Extract the [x, y] coordinate from the center of the cell holding the provided text.  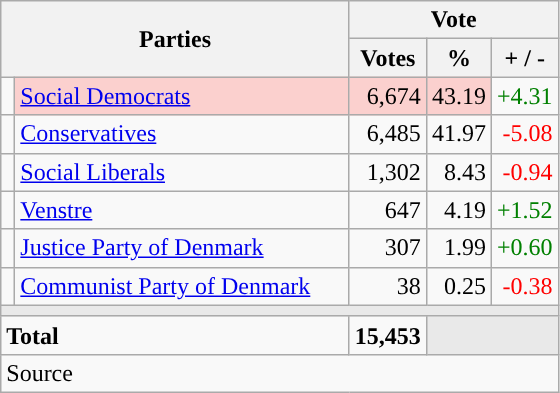
8.43 [458, 172]
0.25 [458, 286]
Justice Party of Denmark [182, 248]
Communist Party of Denmark [182, 286]
6,485 [388, 134]
41.97 [458, 134]
15,453 [388, 335]
1.99 [458, 248]
-5.08 [524, 134]
4.19 [458, 210]
% [458, 58]
Total [176, 335]
+4.31 [524, 96]
1,302 [388, 172]
+ / - [524, 58]
-0.94 [524, 172]
Vote [454, 20]
Social Democrats [182, 96]
Parties [176, 39]
647 [388, 210]
6,674 [388, 96]
43.19 [458, 96]
Source [280, 373]
307 [388, 248]
+1.52 [524, 210]
Conservatives [182, 134]
+0.60 [524, 248]
Votes [388, 58]
Social Liberals [182, 172]
38 [388, 286]
-0.38 [524, 286]
Venstre [182, 210]
